Find where the given text appears and provide that cell's center as [x, y] coordinate. 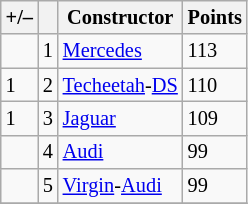
Jaguar [120, 118]
Mercedes [120, 51]
Techeetah-DS [120, 85]
3 [48, 118]
4 [48, 152]
Audi [120, 152]
113 [215, 51]
Constructor [120, 17]
109 [215, 118]
5 [48, 186]
Virgin-Audi [120, 186]
110 [215, 85]
+/– [20, 17]
Points [215, 17]
2 [48, 85]
